Identify which cell holds the provided text, then report its (x, y) central coordinate. 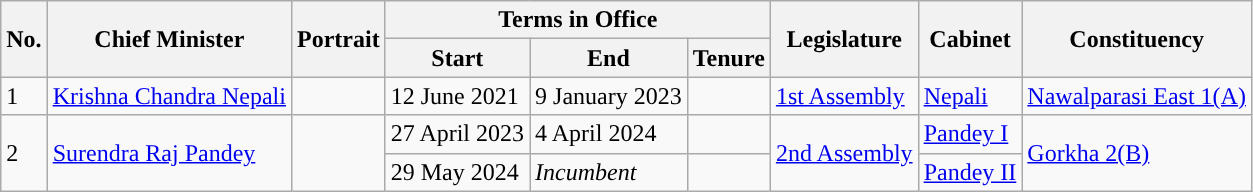
Nawalparasi East 1(A) (1137, 96)
Surendra Raj Pandey (169, 153)
Chief Minister (169, 39)
Legislature (844, 39)
No. (24, 39)
29 May 2024 (457, 172)
Start (457, 58)
Pandey II (970, 172)
2nd Assembly (844, 153)
Constituency (1137, 39)
Krishna Chandra Nepali (169, 96)
Terms in Office (578, 20)
Incumbent (609, 172)
1 (24, 96)
9 January 2023 (609, 96)
Nepali (970, 96)
Portrait (338, 39)
1st Assembly (844, 96)
Gorkha 2(B) (1137, 153)
Pandey I (970, 134)
End (609, 58)
4 April 2024 (609, 134)
2 (24, 153)
27 April 2023 (457, 134)
12 June 2021 (457, 96)
Cabinet (970, 39)
Tenure (728, 58)
